From the cell containing the given text, extract its center point as [x, y] coordinate. 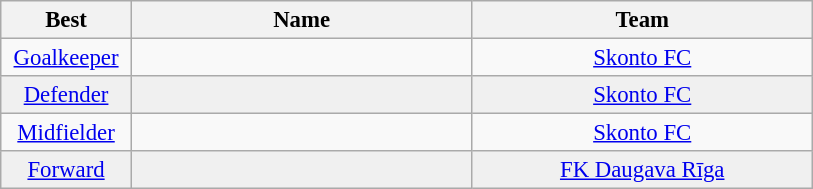
Name [302, 20]
Defender [66, 95]
Goalkeeper [66, 58]
Best [66, 20]
Forward [66, 170]
Midfielder [66, 133]
FK Daugava Rīga [642, 170]
Team [642, 20]
